From the cell containing the given text, extract its center point as [X, Y] coordinate. 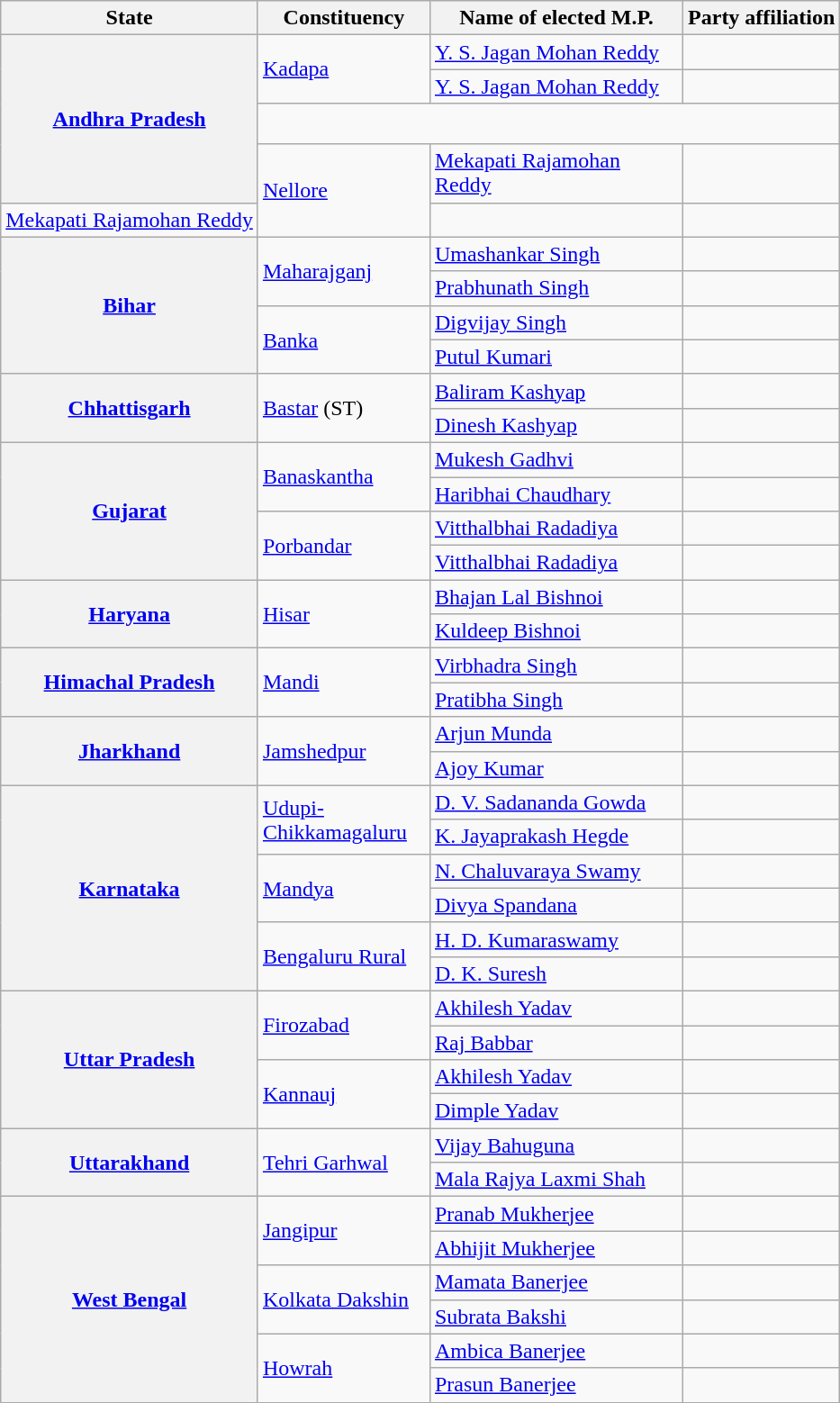
Ambica Banerjee [556, 1351]
Virbhadra Singh [556, 665]
D. V. Sadananda Gowda [556, 802]
Raj Babbar [556, 1042]
Abhijit Mukherjee [556, 1248]
Ajoy Kumar [556, 768]
Chhattisgarh [130, 408]
Bengaluru Rural [344, 956]
Arjun Munda [556, 734]
Bhajan Lal Bishnoi [556, 597]
Constituency [344, 18]
D. K. Suresh [556, 973]
Subrata Bakshi [556, 1317]
Bihar [130, 305]
Vijay Bahuguna [556, 1145]
Banaskantha [344, 476]
Hisar [344, 614]
Himachal Pradesh [130, 683]
Kolkata Dakshin [344, 1299]
Kannauj [344, 1094]
West Bengal [130, 1299]
Tehri Garhwal [344, 1163]
Jamshedpur [344, 751]
State [130, 18]
Mamata Banerjee [556, 1282]
Gujarat [130, 511]
Uttarakhand [130, 1163]
Haryana [130, 614]
Kadapa [344, 69]
Udupi-Chikkamagaluru [344, 819]
Prasun Banerjee [556, 1385]
Name of elected M.P. [556, 18]
Dinesh Kashyap [556, 425]
Baliram Kashyap [556, 391]
Firozabad [344, 1025]
Jharkhand [130, 751]
H. D. Kumaraswamy [556, 939]
Haribhai Chaudhary [556, 494]
Bastar (ST) [344, 408]
Pranab Mukherjee [556, 1214]
Porbandar [344, 546]
Party affiliation [762, 18]
Divya Spandana [556, 905]
Nellore [344, 191]
Karnataka [130, 888]
Andhra Pradesh [130, 119]
Mukesh Gadhvi [556, 459]
Umashankar Singh [556, 254]
Pratibha Singh [556, 700]
Dimple Yadav [556, 1111]
Mala Rajya Laxmi Shah [556, 1180]
Howrah [344, 1368]
N. Chaluvaraya Swamy [556, 871]
Prabhunath Singh [556, 288]
Jangipur [344, 1231]
Uttar Pradesh [130, 1059]
Maharajganj [344, 271]
Putul Kumari [556, 357]
Mandya [344, 888]
Kuldeep Bishnoi [556, 631]
Digvijay Singh [556, 322]
Banka [344, 339]
K. Jayaprakash Hegde [556, 837]
Mandi [344, 683]
